Capture the cell that displays the provided text and extract its [X, Y] central coordinate. 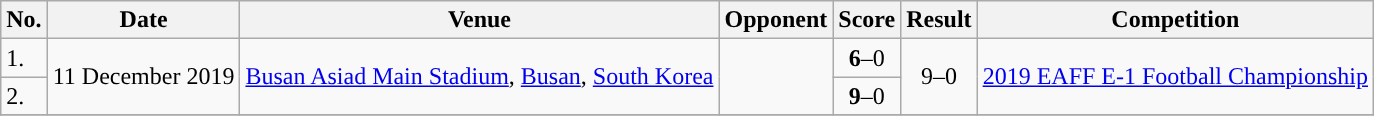
Result [939, 20]
2. [24, 96]
2019 EAFF E-1 Football Championship [1175, 77]
No. [24, 20]
Venue [480, 20]
Score [867, 20]
11 December 2019 [144, 77]
Opponent [776, 20]
Busan Asiad Main Stadium, Busan, South Korea [480, 77]
Competition [1175, 20]
Date [144, 20]
1. [24, 58]
6–0 [867, 58]
